Provide the [X, Y] coordinate of the cell's center where the given text is located.  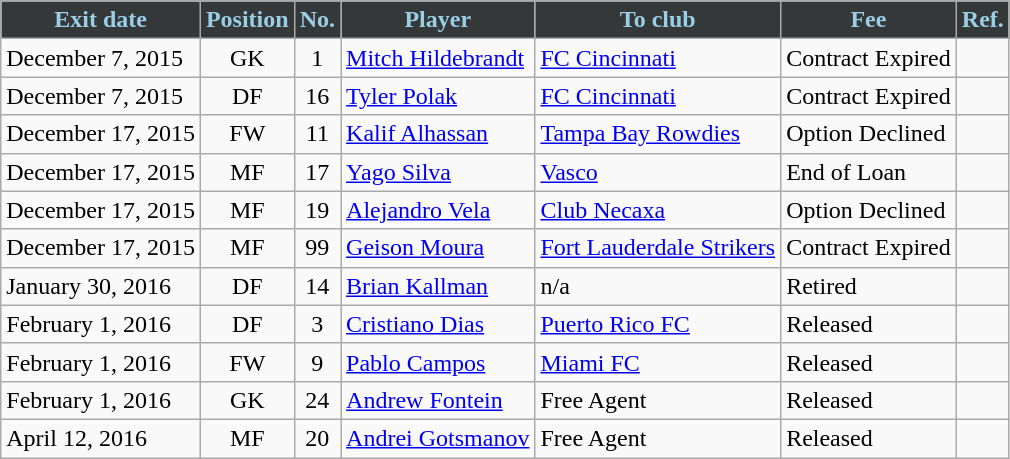
April 12, 2016 [101, 438]
Ref. [982, 20]
Mitch Hildebrandt [438, 58]
Andrew Fontein [438, 400]
Cristiano Dias [438, 324]
Tampa Bay Rowdies [658, 134]
24 [317, 400]
Club Necaxa [658, 210]
Retired [869, 286]
1 [317, 58]
9 [317, 362]
n/a [658, 286]
Geison Moura [438, 248]
20 [317, 438]
17 [317, 172]
99 [317, 248]
Pablo Campos [438, 362]
Exit date [101, 20]
Alejandro Vela [438, 210]
Miami FC [658, 362]
Position [247, 20]
19 [317, 210]
Puerto Rico FC [658, 324]
Tyler Polak [438, 96]
Fort Lauderdale Strikers [658, 248]
Andrei Gotsmanov [438, 438]
16 [317, 96]
Vasco [658, 172]
Player [438, 20]
To club [658, 20]
January 30, 2016 [101, 286]
No. [317, 20]
Fee [869, 20]
Kalif Alhassan [438, 134]
11 [317, 134]
3 [317, 324]
14 [317, 286]
Yago Silva [438, 172]
Brian Kallman [438, 286]
End of Loan [869, 172]
